Search for the cell housing the specified text and yield its [X, Y] center coordinate. 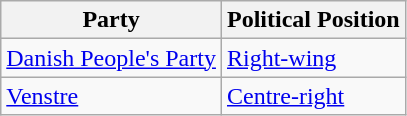
Danish People's Party [112, 58]
Right-wing [313, 58]
Centre-right [313, 96]
Party [112, 20]
Venstre [112, 96]
Political Position [313, 20]
